Scan for the cell matching the given text and deliver its (x, y) coordinate at center. 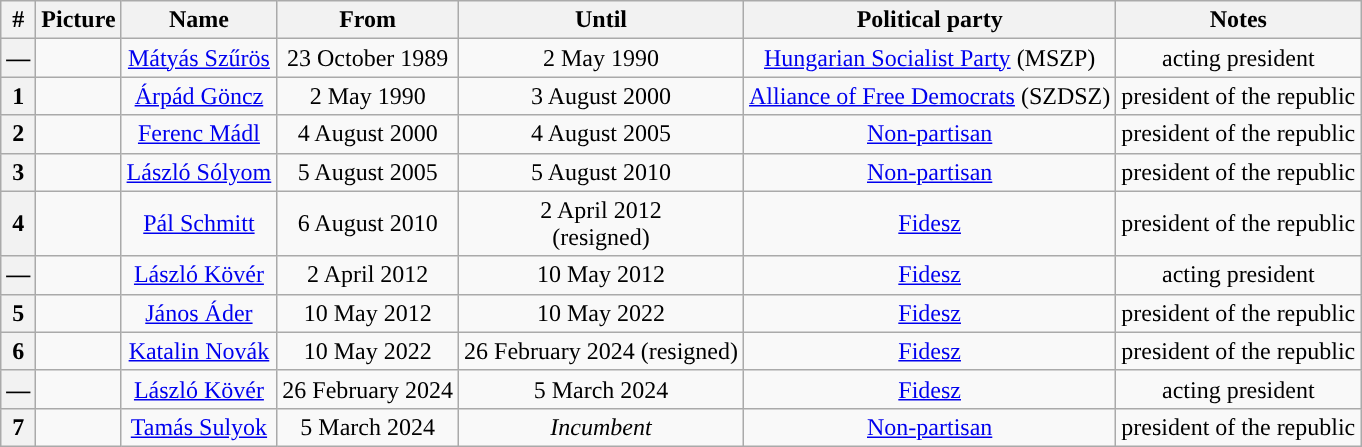
Notes (1238, 20)
Ferenc Mádl (199, 134)
4 August 2005 (602, 134)
János Áder (199, 313)
Katalin Novák (199, 351)
Árpád Göncz (199, 96)
2 April 2012(resigned) (602, 224)
5 August 2005 (368, 172)
Hungarian Socialist Party (MSZP) (930, 58)
4 (18, 224)
Picture (78, 20)
23 October 1989 (368, 58)
26 February 2024 (resigned) (602, 351)
Mátyás Szűrös (199, 58)
6 August 2010 (368, 224)
Incumbent (602, 427)
Political party (930, 20)
4 August 2000 (368, 134)
5 August 2010 (602, 172)
6 (18, 351)
1 (18, 96)
7 (18, 427)
Tamás Sulyok (199, 427)
Until (602, 20)
26 February 2024 (368, 389)
From (368, 20)
Alliance of Free Democrats (SZDSZ) (930, 96)
3 August 2000 (602, 96)
László Sólyom (199, 172)
5 (18, 313)
# (18, 20)
3 (18, 172)
2 (18, 134)
Name (199, 20)
2 April 2012 (368, 275)
Pál Schmitt (199, 224)
